Return the [x, y] coordinate for the center point of the cell that contains the specified text.  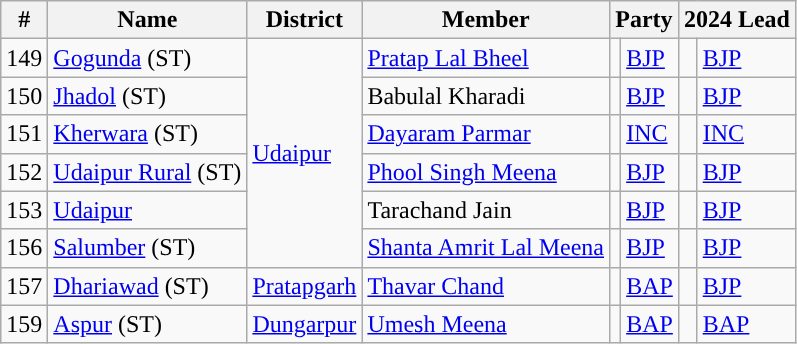
Party [644, 20]
157 [24, 286]
# [24, 20]
153 [24, 210]
150 [24, 96]
Gogunda (ST) [148, 58]
Phool Singh Meena [486, 172]
Kherwara (ST) [148, 134]
156 [24, 248]
District [304, 20]
Dayaram Parmar [486, 134]
Salumber (ST) [148, 248]
Shanta Amrit Lal Meena [486, 248]
Aspur (ST) [148, 324]
Jhadol (ST) [148, 96]
151 [24, 134]
Dhariawad (ST) [148, 286]
Pratapgarh [304, 286]
2024 Lead [736, 20]
Member [486, 20]
Tarachand Jain [486, 210]
Pratap Lal Bheel [486, 58]
159 [24, 324]
Dungarpur [304, 324]
Thavar Chand [486, 286]
152 [24, 172]
149 [24, 58]
Umesh Meena [486, 324]
Babulal Kharadi [486, 96]
Name [148, 20]
Udaipur Rural (ST) [148, 172]
